Extract the [x, y] coordinate from the center of the cell holding the provided text.  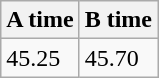
45.25 [40, 58]
45.70 [118, 58]
A time [40, 20]
B time [118, 20]
